Output the (x, y) coordinate of the center of the cell containing the given text.  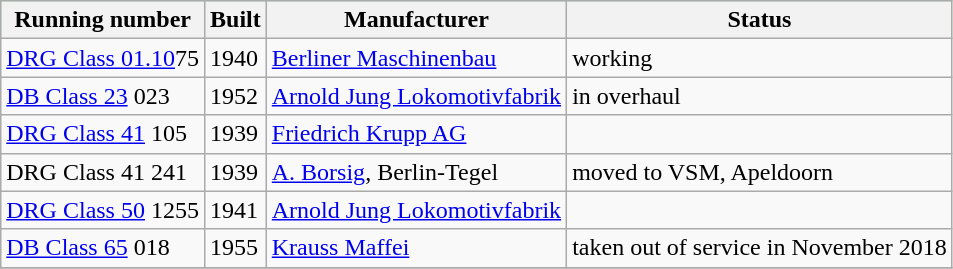
DB Class 23 023 (103, 96)
DB Class 65 018 (103, 248)
taken out of service in November 2018 (760, 248)
Berliner Maschinenbau (416, 58)
1955 (235, 248)
1940 (235, 58)
moved to VSM, Apeldoorn (760, 172)
1941 (235, 210)
Built (235, 20)
working (760, 58)
DRG Class 41 241 (103, 172)
DRG Class 01.1075 (103, 58)
Manufacturer (416, 20)
Friedrich Krupp AG (416, 134)
A. Borsig, Berlin-Tegel (416, 172)
in overhaul (760, 96)
DRG Class 50 1255 (103, 210)
Running number (103, 20)
DRG Class 41 105 (103, 134)
Status (760, 20)
Krauss Maffei (416, 248)
1952 (235, 96)
